From the cell containing the given text, extract its center point as (x, y) coordinate. 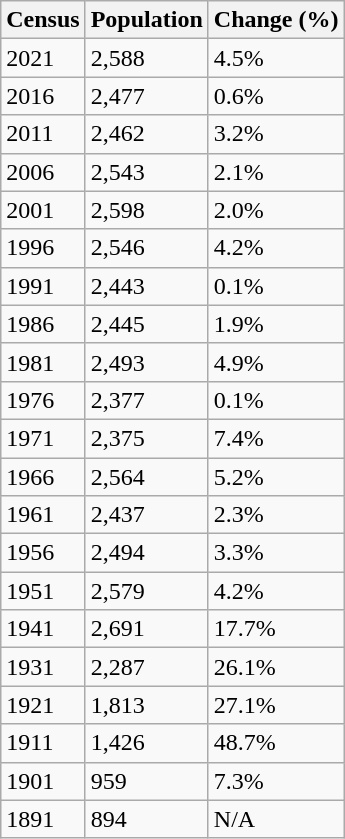
2,543 (146, 172)
2,598 (146, 210)
894 (146, 819)
5.2% (276, 477)
17.7% (276, 629)
27.1% (276, 705)
959 (146, 781)
2.1% (276, 172)
1976 (43, 400)
1,426 (146, 743)
1956 (43, 553)
2006 (43, 172)
Census (43, 20)
2,462 (146, 134)
2021 (43, 58)
1.9% (276, 324)
2,579 (146, 591)
1931 (43, 667)
2,375 (146, 438)
2,287 (146, 667)
7.3% (276, 781)
2.0% (276, 210)
2011 (43, 134)
1971 (43, 438)
1966 (43, 477)
1941 (43, 629)
Change (%) (276, 20)
1911 (43, 743)
2,445 (146, 324)
2,494 (146, 553)
2,588 (146, 58)
2,377 (146, 400)
4.9% (276, 362)
2,564 (146, 477)
1921 (43, 705)
1961 (43, 515)
1951 (43, 591)
2,546 (146, 248)
48.7% (276, 743)
1901 (43, 781)
4.5% (276, 58)
0.6% (276, 96)
3.3% (276, 553)
1,813 (146, 705)
1991 (43, 286)
1981 (43, 362)
Population (146, 20)
2001 (43, 210)
1996 (43, 248)
2,443 (146, 286)
7.4% (276, 438)
3.2% (276, 134)
1891 (43, 819)
1986 (43, 324)
2.3% (276, 515)
2,691 (146, 629)
2,477 (146, 96)
2016 (43, 96)
N/A (276, 819)
26.1% (276, 667)
2,437 (146, 515)
2,493 (146, 362)
